Determine the [x, y] coordinate at the center of the cell enclosing the given text.  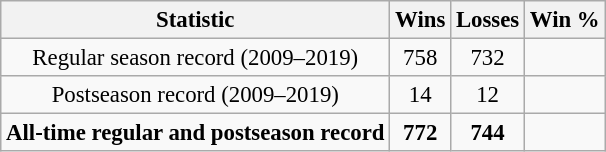
744 [488, 133]
758 [420, 58]
Losses [488, 20]
732 [488, 58]
Statistic [196, 20]
12 [488, 95]
All-time regular and postseason record [196, 133]
Regular season record (2009–2019) [196, 58]
Win % [565, 20]
14 [420, 95]
772 [420, 133]
Postseason record (2009–2019) [196, 95]
Wins [420, 20]
